Identify which cell holds the provided text, then report its (x, y) central coordinate. 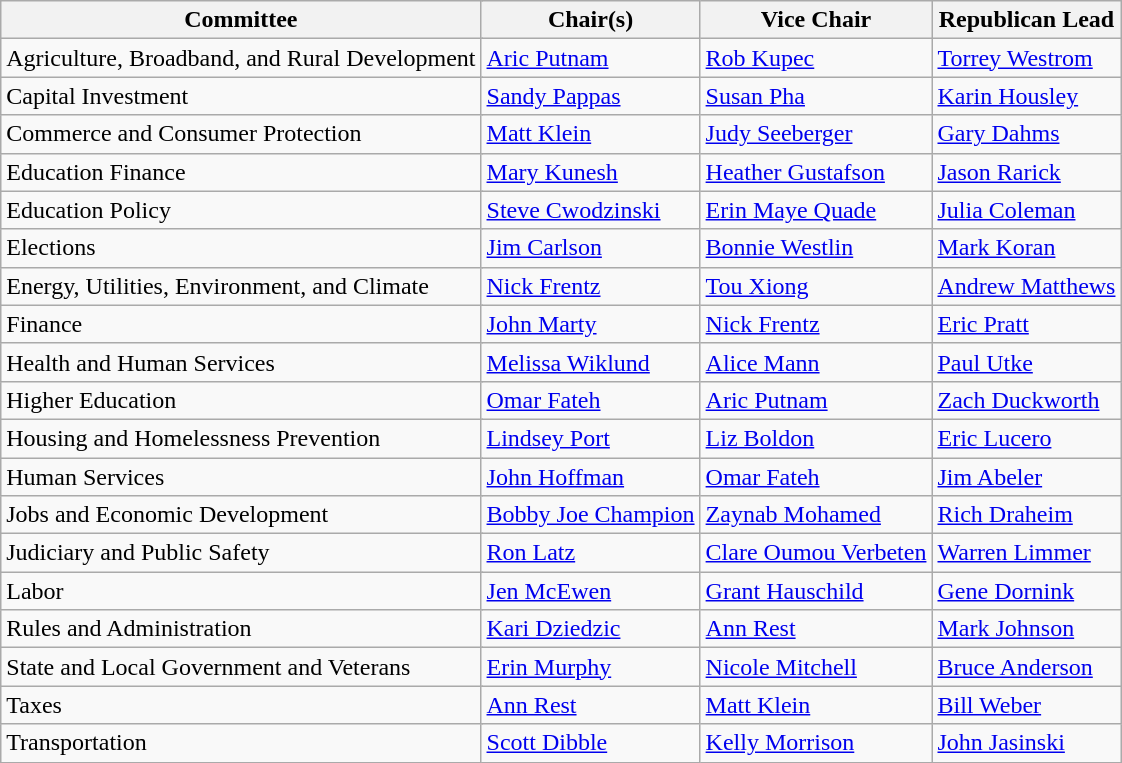
Bonnie Westlin (816, 248)
John Hoffman (590, 477)
Lindsey Port (590, 438)
Jason Rarick (1026, 172)
Melissa Wiklund (590, 362)
Gary Dahms (1026, 134)
Mark Johnson (1026, 629)
Commerce and Consumer Protection (241, 134)
Steve Cwodzinski (590, 210)
Tou Xiong (816, 286)
John Jasinski (1026, 743)
Julia Coleman (1026, 210)
Sandy Pappas (590, 96)
Mary Kunesh (590, 172)
Heather Gustafson (816, 172)
Jim Carlson (590, 248)
Rich Draheim (1026, 515)
Eric Lucero (1026, 438)
Bobby Joe Champion (590, 515)
Finance (241, 324)
Liz Boldon (816, 438)
State and Local Government and Veterans (241, 667)
Rules and Administration (241, 629)
Andrew Matthews (1026, 286)
Elections (241, 248)
Torrey Westrom (1026, 58)
Clare Oumou Verbeten (816, 553)
Judiciary and Public Safety (241, 553)
Eric Pratt (1026, 324)
Zach Duckworth (1026, 400)
Susan Pha (816, 96)
Mark Koran (1026, 248)
Education Policy (241, 210)
Transportation (241, 743)
Grant Hauschild (816, 591)
Housing and Homelessness Prevention (241, 438)
Human Services (241, 477)
Jobs and Economic Development (241, 515)
John Marty (590, 324)
Jim Abeler (1026, 477)
Gene Dornink (1026, 591)
Republican Lead (1026, 20)
Rob Kupec (816, 58)
Warren Limmer (1026, 553)
Jen McEwen (590, 591)
Ron Latz (590, 553)
Committee (241, 20)
Health and Human Services (241, 362)
Vice Chair (816, 20)
Agriculture, Broadband, and Rural Development (241, 58)
Capital Investment (241, 96)
Labor (241, 591)
Kelly Morrison (816, 743)
Scott Dibble (590, 743)
Education Finance (241, 172)
Zaynab Mohamed (816, 515)
Paul Utke (1026, 362)
Kari Dziedzic (590, 629)
Bill Weber (1026, 705)
Taxes (241, 705)
Erin Murphy (590, 667)
Energy, Utilities, Environment, and Climate (241, 286)
Bruce Anderson (1026, 667)
Erin Maye Quade (816, 210)
Judy Seeberger (816, 134)
Chair(s) (590, 20)
Higher Education (241, 400)
Alice Mann (816, 362)
Karin Housley (1026, 96)
Nicole Mitchell (816, 667)
